Find where the given text appears and provide that cell's center as [x, y] coordinate. 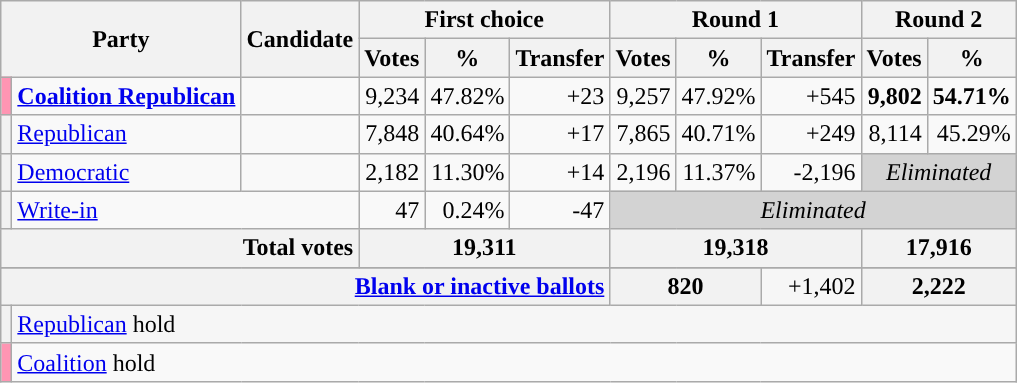
47.92% [718, 96]
Republican hold [514, 324]
Round 2 [938, 20]
19,311 [484, 248]
Republican [126, 134]
820 [686, 286]
Round 1 [736, 20]
+545 [811, 96]
-2,196 [811, 172]
9,257 [643, 96]
Party [121, 39]
+14 [560, 172]
Blank or inactive ballots [306, 286]
First choice [484, 20]
+23 [560, 96]
+249 [811, 134]
2,182 [392, 172]
0.24% [468, 210]
Coalition hold [514, 362]
+17 [560, 134]
11.30% [468, 172]
40.64% [468, 134]
Coalition Republican [126, 96]
9,802 [894, 96]
7,848 [392, 134]
+1,402 [811, 286]
19,318 [736, 248]
7,865 [643, 134]
47 [392, 210]
45.29% [972, 134]
47.82% [468, 96]
11.37% [718, 172]
17,916 [938, 248]
-47 [560, 210]
Candidate [300, 39]
2,196 [643, 172]
2,222 [938, 286]
8,114 [894, 134]
40.71% [718, 134]
Democratic [126, 172]
54.71% [972, 96]
Write-in [186, 210]
Total votes [180, 248]
9,234 [392, 96]
